Return (X, Y) of the center of cell containing provided text 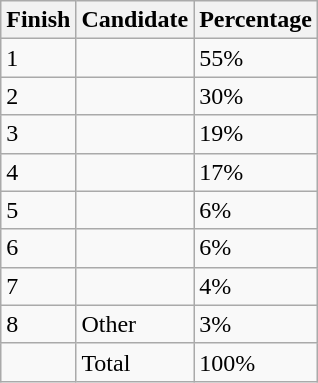
Other (135, 324)
3% (256, 324)
Candidate (135, 20)
6 (38, 248)
30% (256, 96)
7 (38, 286)
4% (256, 286)
55% (256, 58)
Percentage (256, 20)
2 (38, 96)
Finish (38, 20)
Total (135, 362)
8 (38, 324)
100% (256, 362)
19% (256, 134)
5 (38, 210)
4 (38, 172)
3 (38, 134)
1 (38, 58)
17% (256, 172)
